Provide the [X, Y] coordinate of the cell's center where the given text is located.  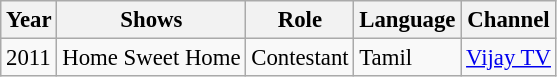
Channel [509, 20]
Tamil [408, 58]
Year [29, 20]
Home Sweet Home [152, 58]
Shows [152, 20]
Language [408, 20]
Vijay TV [509, 58]
Contestant [300, 58]
Role [300, 20]
2011 [29, 58]
